Capture the cell that displays the provided text and extract its (X, Y) central coordinate. 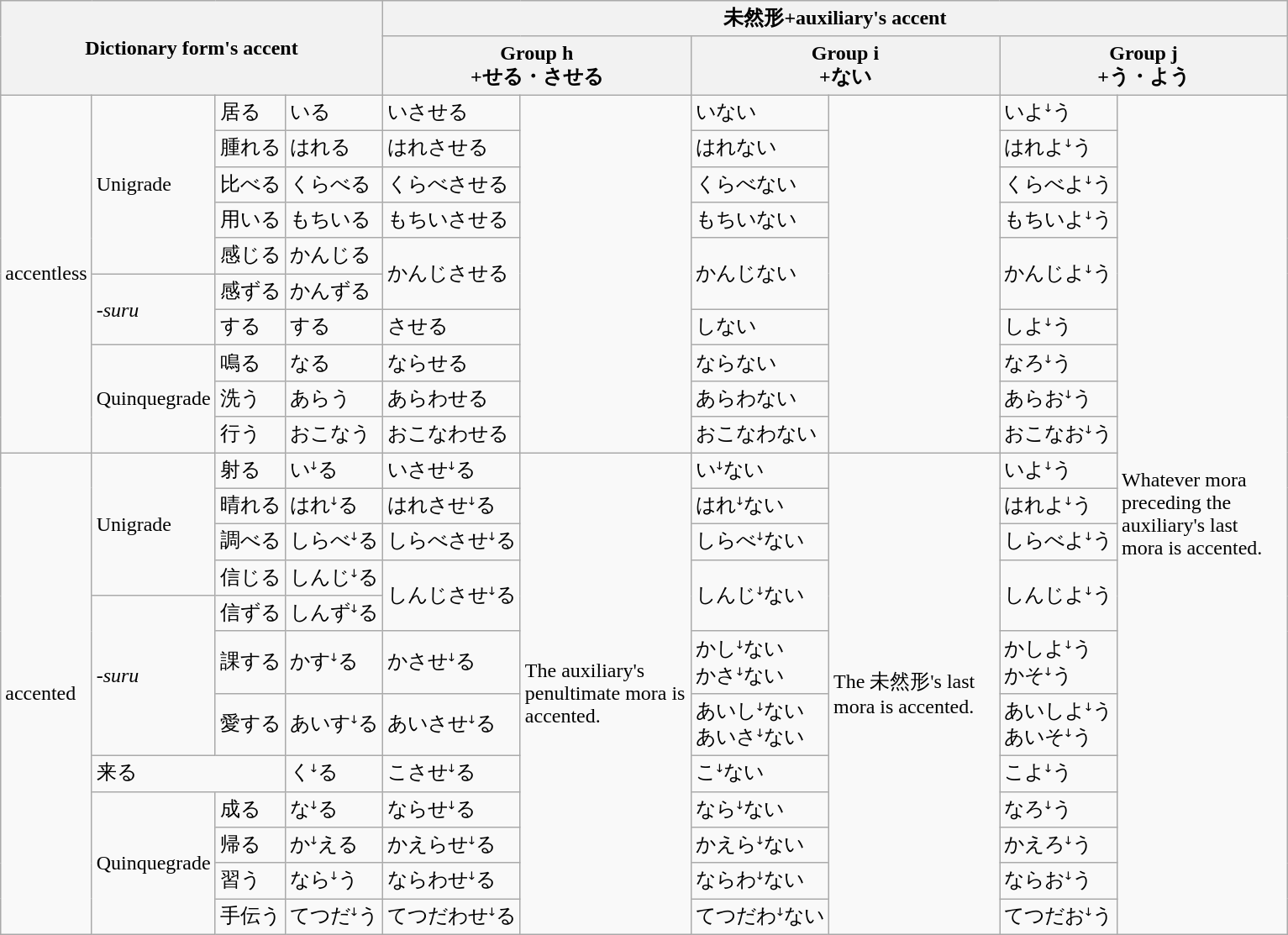
The 未然形's last mora is accented. (914, 693)
Group h+せる・させる (536, 66)
あらおꜜう (1059, 398)
なる (334, 363)
させる (451, 328)
かさせꜜる (451, 662)
こꜜない (760, 773)
ならせる (451, 363)
しらべよꜜう (1059, 543)
こさせꜜる (451, 773)
いる (334, 113)
もちいる (334, 220)
accentless (46, 274)
比べる (250, 185)
愛する (250, 724)
信ずる (250, 613)
はれꜜない (760, 506)
晴れる (250, 506)
はれさせꜜる (451, 506)
いない (760, 113)
感じる (250, 255)
accented (46, 693)
しよꜜう (1059, 328)
てつだわꜜない (760, 917)
信じる (250, 578)
はれさせる (451, 148)
用いる (250, 220)
おこなう (334, 435)
来る (188, 773)
かんじない (760, 274)
しんずꜜる (334, 613)
かえろꜜう (1059, 845)
ならわꜜない (760, 880)
あらわない (760, 398)
おこなおꜜう (1059, 435)
習う (250, 880)
くらべる (334, 185)
おこなわせる (451, 435)
かえらせꜜる (451, 845)
かんじさせる (451, 274)
くꜜる (334, 773)
かえらꜜない (760, 845)
かすꜜる (334, 662)
なꜜる (334, 810)
居る (250, 113)
Whatever mora preceding the auxiliary's last mora is accented. (1203, 514)
はれる (334, 148)
てつだおꜜう (1059, 917)
あいしよꜜうあいそꜜう (1059, 724)
あいすꜜる (334, 724)
かしꜜないかさꜜない (760, 662)
てつだꜜう (334, 917)
ならꜜう (334, 880)
Group j+う・よう (1144, 66)
ならせꜜる (451, 810)
帰る (250, 845)
しんじꜜる (334, 578)
しらべꜜる (334, 543)
かんじよꜜう (1059, 274)
くらべよꜜう (1059, 185)
いꜜない (760, 470)
かꜜえる (334, 845)
おこなわない (760, 435)
かんずる (334, 292)
いさせる (451, 113)
もちいさせる (451, 220)
いꜜる (334, 470)
しらべさせꜜる (451, 543)
洗う (250, 398)
かしよꜜうかそꜜう (1059, 662)
鳴る (250, 363)
いさせꜜる (451, 470)
しんじさせꜜる (451, 595)
くらべない (760, 185)
くらべさせる (451, 185)
かんじる (334, 255)
しんじよꜜう (1059, 595)
ならꜜない (760, 810)
もちいよꜜう (1059, 220)
射る (250, 470)
ならわせꜜる (451, 880)
てつだわせꜜる (451, 917)
調べる (250, 543)
はれない (760, 148)
あいさせꜜる (451, 724)
成る (250, 810)
未然形+auxiliary's accent (835, 18)
The auxiliary's penultimate mora is accented. (605, 693)
Group i+ない (845, 66)
手伝う (250, 917)
しんじꜜない (760, 595)
Dictionary form's accent (192, 48)
はれꜜる (334, 506)
こよꜜう (1059, 773)
行う (250, 435)
あらう (334, 398)
もちいない (760, 220)
しらべꜜない (760, 543)
課する (250, 662)
しない (760, 328)
感ずる (250, 292)
ならない (760, 363)
腫れる (250, 148)
あらわせる (451, 398)
ならおꜜう (1059, 880)
あいしꜜないあいさꜜない (760, 724)
